Find where the given text appears and provide that cell's center as (X, Y) coordinate. 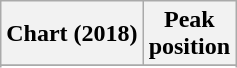
Peak position (189, 34)
Chart (2018) (72, 34)
